Extract the (x, y) coordinate from the center of the cell holding the provided text.  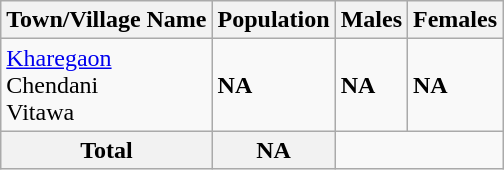
KharegaonChendaniVitawa (106, 85)
Females (456, 20)
Males (371, 20)
Total (106, 150)
Town/Village Name (106, 20)
Population (274, 20)
